Locate the cell with the specified text and output its (x, y) center coordinate. 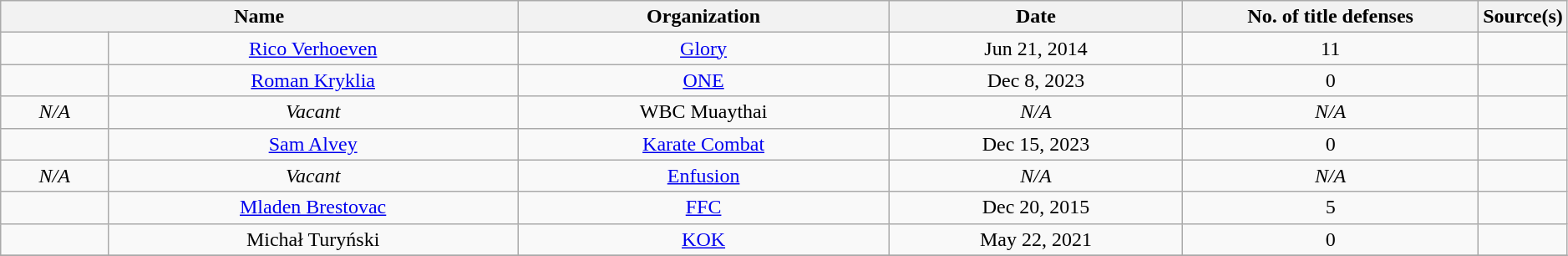
FFC (703, 207)
Glory (703, 49)
Mladen Brestovac (312, 207)
May 22, 2021 (1036, 239)
Enfusion (703, 176)
Sam Alvey (312, 144)
WBC Muaythai (703, 112)
Dec 20, 2015 (1036, 207)
Jun 21, 2014 (1036, 49)
5 (1331, 207)
Michał Turyński (312, 239)
Dec 8, 2023 (1036, 80)
Organization (703, 17)
No. of title defenses (1331, 17)
KOK (703, 239)
Dec 15, 2023 (1036, 144)
11 (1331, 49)
Roman Kryklia (312, 80)
ONE (703, 80)
Name (259, 17)
Source(s) (1524, 17)
Karate Combat (703, 144)
Rico Verhoeven (312, 49)
Date (1036, 17)
